Scan for the cell matching the given text and deliver its [X, Y] coordinate at center. 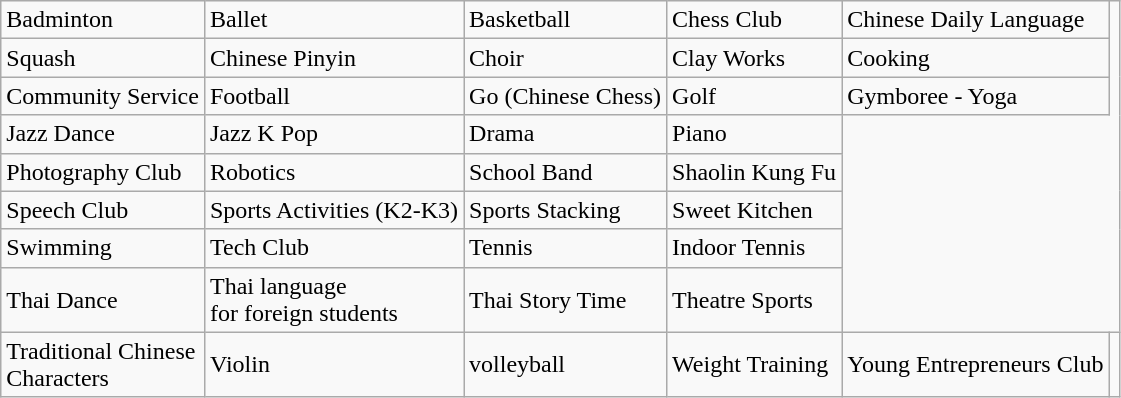
Indoor Tennis [754, 248]
Piano [754, 134]
volleyball [566, 364]
Choir [566, 58]
Violin [334, 364]
Robotics [334, 172]
Sports Activities (K2-K3) [334, 210]
School Band [566, 172]
Community Service [103, 96]
Basketball [566, 20]
Chinese Daily Language [976, 20]
Sweet Kitchen [754, 210]
Thai Story Time [566, 300]
Theatre Sports [754, 300]
Traditional ChineseCharacters [103, 364]
Chess Club [754, 20]
Weight Training [754, 364]
Cooking [976, 58]
Go (Chinese Chess) [566, 96]
Shaolin Kung Fu [754, 172]
Drama [566, 134]
Thai languagefor foreign students [334, 300]
Jazz Dance [103, 134]
Badminton [103, 20]
Ballet [334, 20]
Chinese Pinyin [334, 58]
Gymboree - Yoga [976, 96]
Clay Works [754, 58]
Speech Club [103, 210]
Thai Dance [103, 300]
Swimming [103, 248]
Golf [754, 96]
Jazz K Pop [334, 134]
Squash [103, 58]
Sports Stacking [566, 210]
Young Entrepreneurs Club [976, 364]
Tech Club [334, 248]
Photography Club [103, 172]
Football [334, 96]
Tennis [566, 248]
